Return the [x, y] coordinate for the center point of the cell that contains the specified text.  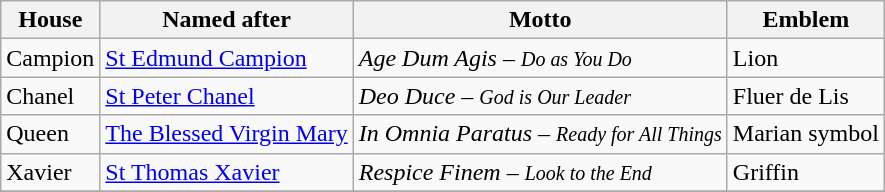
Respice Finem – Look to the End [540, 172]
Chanel [50, 96]
The Blessed Virgin Mary [226, 134]
Griffin [806, 172]
Lion [806, 58]
Campion [50, 58]
House [50, 20]
St Peter Chanel [226, 96]
Named after [226, 20]
St Edmund Campion [226, 58]
Queen [50, 134]
Fluer de Lis [806, 96]
Motto [540, 20]
Emblem [806, 20]
In Omnia Paratus – Ready for All Things [540, 134]
Marian symbol [806, 134]
Age Dum Agis – Do as You Do [540, 58]
Deo Duce – God is Our Leader [540, 96]
St Thomas Xavier [226, 172]
Xavier [50, 172]
